Find where the given text appears and provide that cell's center as [x, y] coordinate. 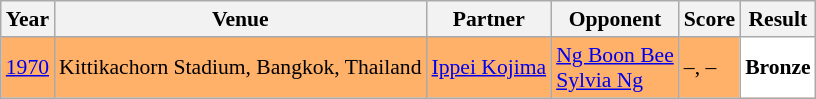
Venue [240, 19]
Kittikachorn Stadium, Bangkok, Thailand [240, 68]
Score [710, 19]
Ng Boon Bee Sylvia Ng [615, 68]
Result [778, 19]
Partner [488, 19]
Ippei Kojima [488, 68]
1970 [28, 68]
Year [28, 19]
Bronze [778, 68]
Opponent [615, 19]
–, – [710, 68]
